Scan for the cell matching the given text and deliver its [x, y] coordinate at center. 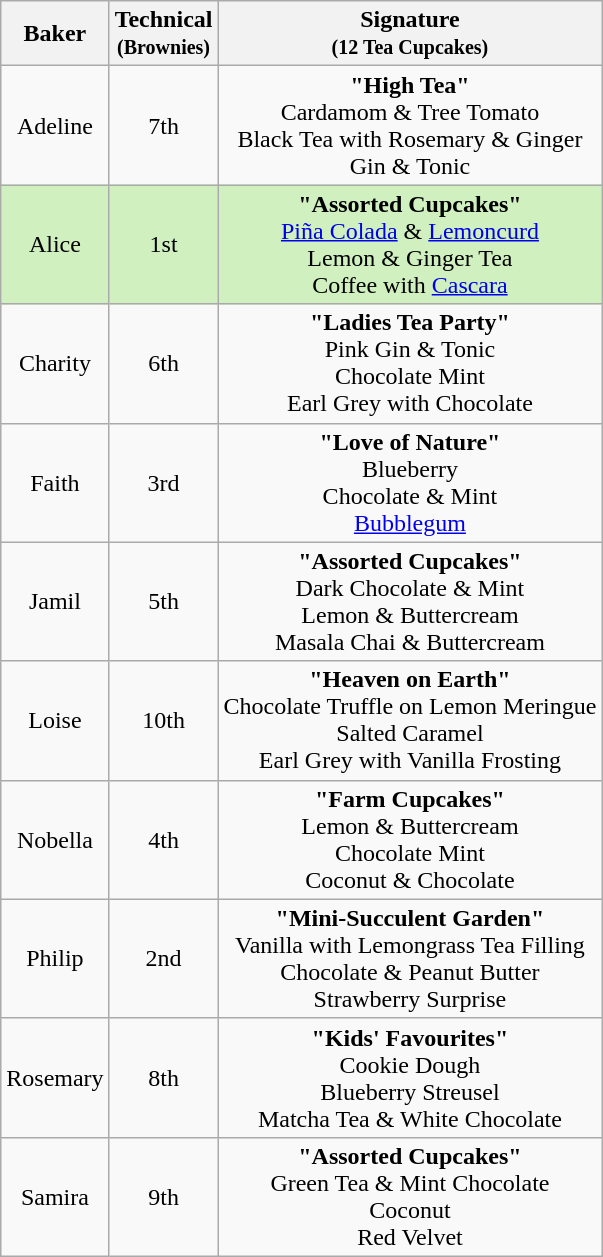
2nd [164, 958]
Philip [55, 958]
"Mini-Succulent Garden"Vanilla with Lemongrass Tea FillingChocolate & Peanut ButterStrawberry Surprise [410, 958]
Rosemary [55, 1078]
9th [164, 1196]
8th [164, 1078]
Faith [55, 482]
3rd [164, 482]
Alice [55, 244]
5th [164, 602]
"High Tea"Cardamom & Tree TomatoBlack Tea with Rosemary & GingerGin & Tonic [410, 126]
Signature(12 Tea Cupcakes) [410, 34]
"Assorted Cupcakes"Dark Chocolate & MintLemon & ButtercreamMasala Chai & Buttercream [410, 602]
"Kids' Favourites"Cookie DoughBlueberry StreuselMatcha Tea & White Chocolate [410, 1078]
"Assorted Cupcakes"Piña Colada & LemoncurdLemon & Ginger TeaCoffee with Cascara [410, 244]
Samira [55, 1196]
10th [164, 720]
Baker [55, 34]
7th [164, 126]
"Assorted Cupcakes"Green Tea & Mint ChocolateCoconutRed Velvet [410, 1196]
"Farm Cupcakes"Lemon & ButtercreamChocolate MintCoconut & Chocolate [410, 840]
Charity [55, 364]
Adeline [55, 126]
"Heaven on Earth"Chocolate Truffle on Lemon MeringueSalted CaramelEarl Grey with Vanilla Frosting [410, 720]
Technical(Brownies) [164, 34]
4th [164, 840]
"Love of Nature"BlueberryChocolate & MintBubblegum [410, 482]
Nobella [55, 840]
Jamil [55, 602]
"Ladies Tea Party"Pink Gin & TonicChocolate MintEarl Grey with Chocolate [410, 364]
1st [164, 244]
Loise [55, 720]
6th [164, 364]
